From the cell containing the given text, extract its center point as [X, Y] coordinate. 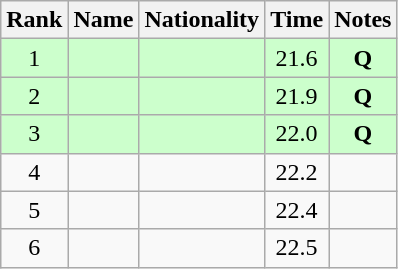
4 [34, 172]
Name [104, 20]
22.2 [297, 172]
22.0 [297, 134]
Time [297, 20]
22.4 [297, 210]
21.9 [297, 96]
Notes [363, 20]
2 [34, 96]
3 [34, 134]
21.6 [297, 58]
22.5 [297, 248]
Nationality [202, 20]
6 [34, 248]
5 [34, 210]
Rank [34, 20]
1 [34, 58]
